Return the [X, Y] coordinate for the center point of the cell that contains the specified text.  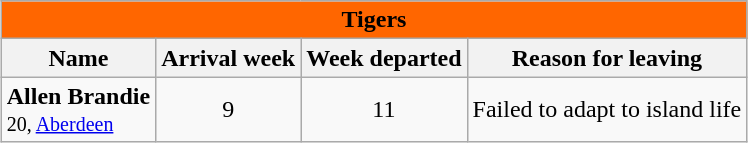
Allen Brandie 20, Aberdeen [78, 110]
Failed to adapt to island life [607, 110]
Name [78, 58]
11 [384, 110]
Tigers [374, 20]
9 [228, 110]
Week departed [384, 58]
Arrival week [228, 58]
Reason for leaving [607, 58]
